Detect which cell encompasses the target text, then output its [X, Y] center coordinate. 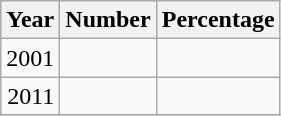
Number [108, 20]
Percentage [218, 20]
2011 [30, 96]
2001 [30, 58]
Year [30, 20]
